Locate the cell with the specified text and output its (X, Y) center coordinate. 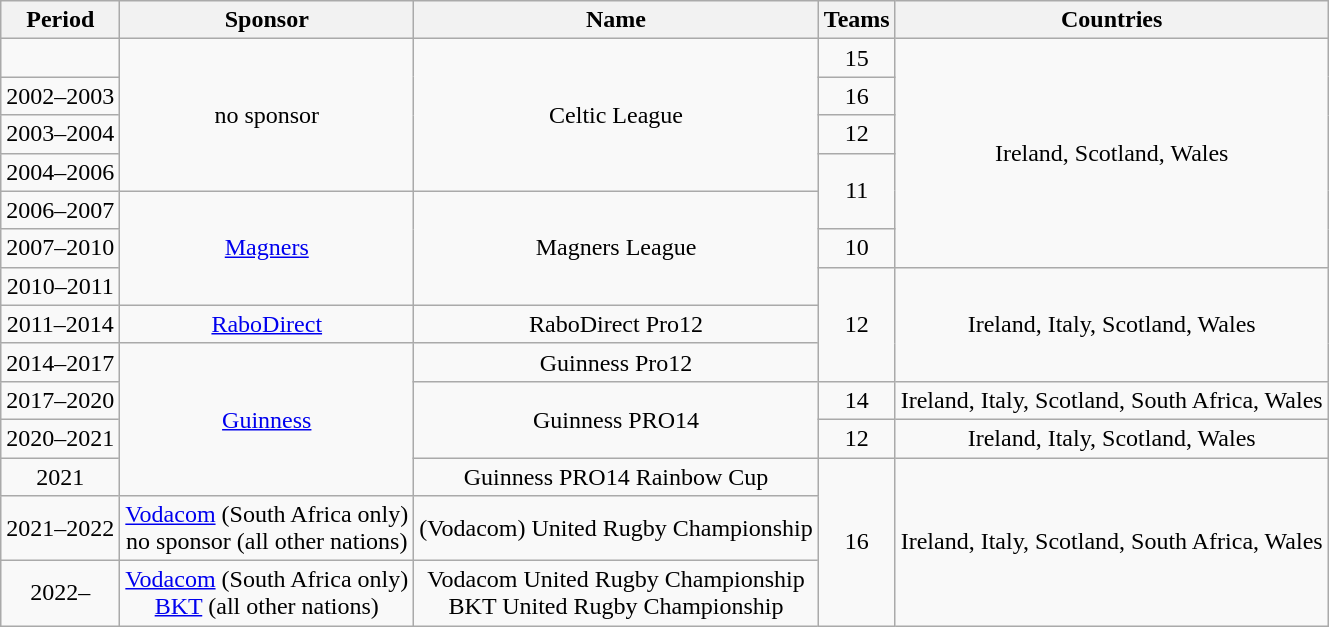
2014–2017 (60, 362)
11 (856, 191)
2004–2006 (60, 172)
15 (856, 58)
2017–2020 (60, 400)
2003–2004 (60, 134)
Vodacom (South Africa only)BKT (all other nations) (267, 594)
Vodacom (South Africa only)no sponsor (all other nations) (267, 528)
2021–2022 (60, 528)
Celtic League (616, 115)
no sponsor (267, 115)
Guinness PRO14 Rainbow Cup (616, 477)
Guinness Pro12 (616, 362)
Period (60, 20)
Guinness PRO14 (616, 419)
2011–2014 (60, 324)
Teams (856, 20)
10 (856, 248)
RaboDirect (267, 324)
Magners (267, 248)
2002–2003 (60, 96)
2007–2010 (60, 248)
(Vodacom) United Rugby Championship (616, 528)
Sponsor (267, 20)
2006–2007 (60, 210)
2020–2021 (60, 438)
2021 (60, 477)
14 (856, 400)
2010–2011 (60, 286)
Name (616, 20)
Vodacom United Rugby ChampionshipBKT United Rugby Championship (616, 594)
RaboDirect Pro12 (616, 324)
Countries (1112, 20)
2022– (60, 594)
Guinness (267, 419)
Magners League (616, 248)
Ireland, Scotland, Wales (1112, 153)
